Output the (x, y) coordinate of the center of the cell containing the given text.  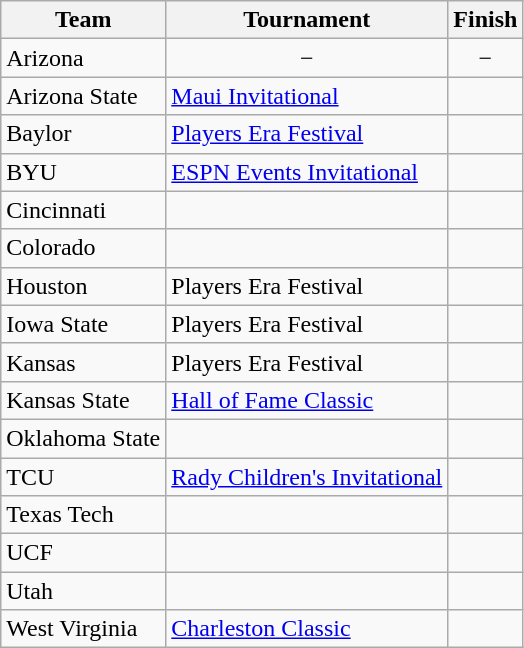
Team (84, 20)
Utah (84, 591)
Arizona State (84, 96)
Baylor (84, 134)
West Virginia (84, 629)
ESPN Events Invitational (307, 172)
Kansas (84, 362)
Charleston Classic (307, 629)
Tournament (307, 20)
Rady Children's Invitational (307, 477)
Texas Tech (84, 515)
BYU (84, 172)
UCF (84, 553)
Hall of Fame Classic (307, 400)
Iowa State (84, 324)
Arizona (84, 58)
Houston (84, 286)
TCU (84, 477)
Colorado (84, 248)
Finish (486, 20)
Maui Invitational (307, 96)
Oklahoma State (84, 438)
Cincinnati (84, 210)
Kansas State (84, 400)
